From the cell containing the given text, extract its center point as (x, y) coordinate. 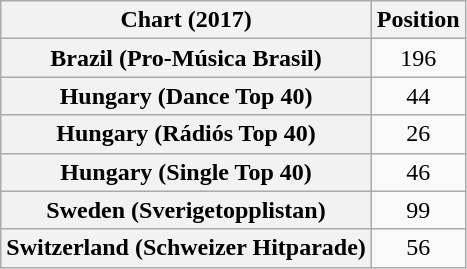
Hungary (Rádiós Top 40) (186, 134)
Brazil (Pro-Música Brasil) (186, 58)
99 (418, 210)
Hungary (Dance Top 40) (186, 96)
46 (418, 172)
196 (418, 58)
Hungary (Single Top 40) (186, 172)
26 (418, 134)
56 (418, 248)
Sweden (Sverigetopplistan) (186, 210)
Chart (2017) (186, 20)
44 (418, 96)
Position (418, 20)
Switzerland (Schweizer Hitparade) (186, 248)
